Capture the cell that displays the provided text and extract its [X, Y] central coordinate. 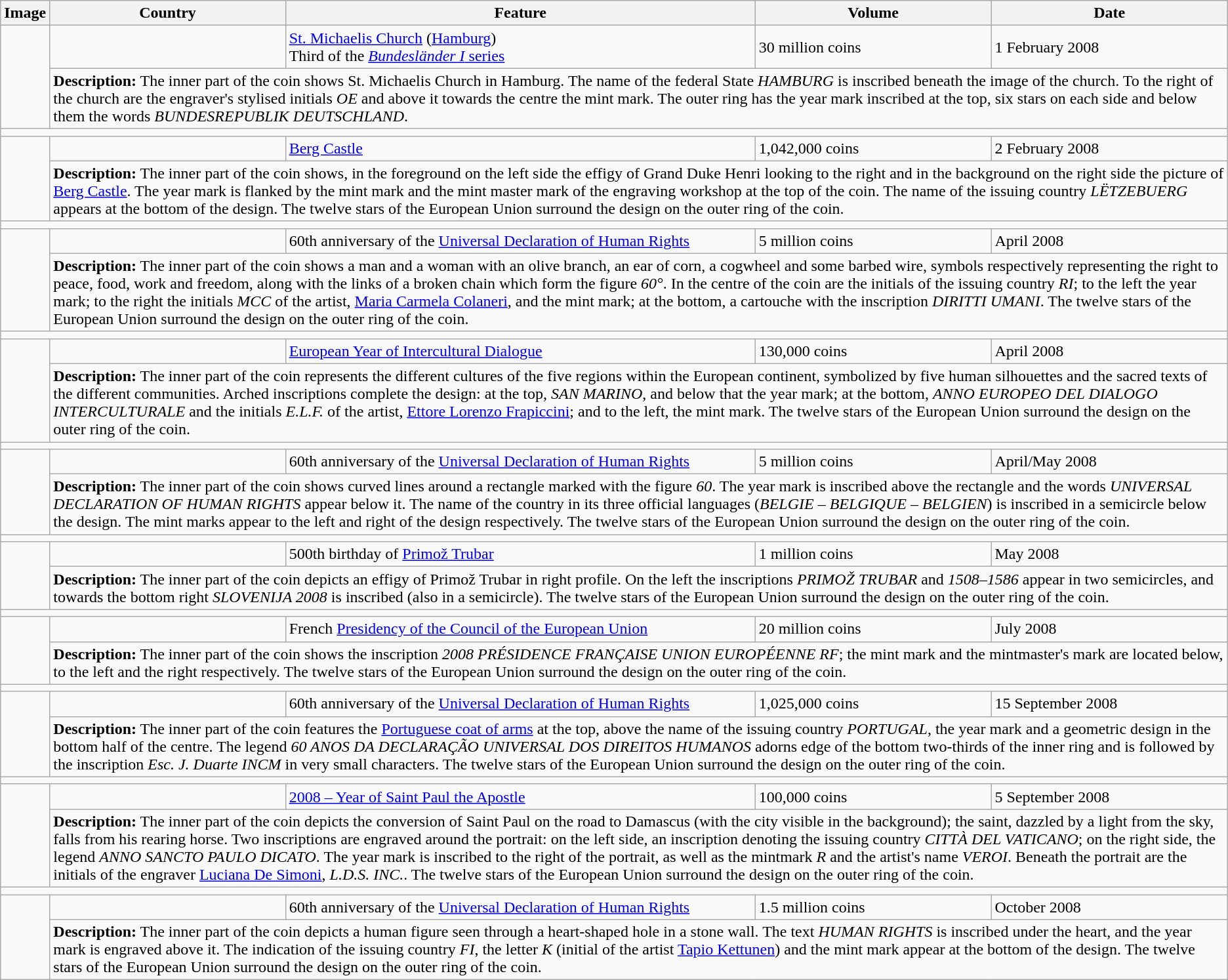
May 2008 [1109, 554]
500th birthday of Primož Trubar [520, 554]
20 million coins [873, 629]
30 million coins [873, 47]
July 2008 [1109, 629]
October 2008 [1109, 907]
1 million coins [873, 554]
Feature [520, 13]
5 September 2008 [1109, 796]
130,000 coins [873, 351]
2 February 2008 [1109, 148]
St. Michaelis Church (Hamburg)Third of the Bundesländer I series [520, 47]
15 September 2008 [1109, 704]
2008 – Year of Saint Paul the Apostle [520, 796]
1,042,000 coins [873, 148]
Image [25, 13]
Country [168, 13]
100,000 coins [873, 796]
1,025,000 coins [873, 704]
French Presidency of the Council of the European Union [520, 629]
Date [1109, 13]
Volume [873, 13]
1 February 2008 [1109, 47]
1.5 million coins [873, 907]
European Year of Intercultural Dialogue [520, 351]
Berg Castle [520, 148]
April/May 2008 [1109, 462]
